Scan for the cell matching the given text and deliver its (X, Y) coordinate at center. 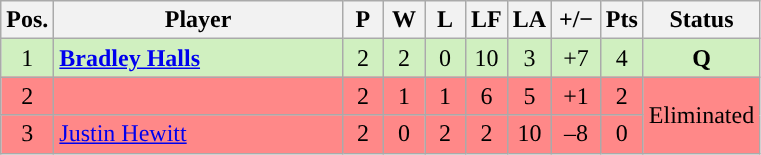
6 (487, 96)
Pos. (28, 20)
Justin Hewitt (198, 134)
–8 (576, 134)
5 (529, 96)
+/− (576, 20)
Bradley Halls (198, 58)
Q (701, 58)
+7 (576, 58)
P (362, 20)
4 (622, 58)
Player (198, 20)
Pts (622, 20)
Eliminated (701, 115)
L (444, 20)
Status (701, 20)
W (404, 20)
LF (487, 20)
LA (529, 20)
+1 (576, 96)
